Scan for the cell matching the given text and deliver its (X, Y) coordinate at center. 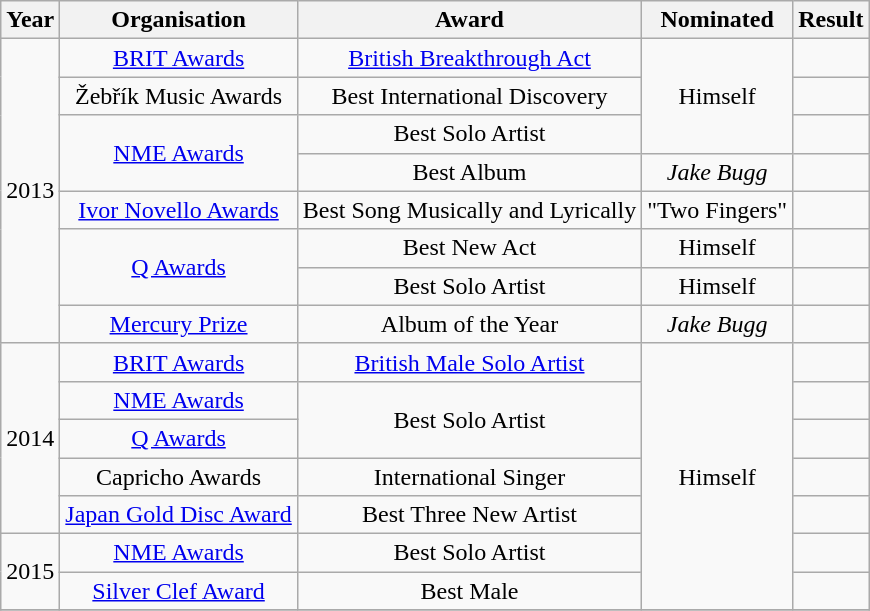
British Male Solo Artist (469, 362)
2015 (30, 572)
Capricho Awards (178, 477)
Nominated (718, 20)
Best Three New Artist (469, 515)
Best International Discovery (469, 96)
Album of the Year (469, 324)
Mercury Prize (178, 324)
Organisation (178, 20)
Best New Act (469, 248)
Ivor Novello Awards (178, 210)
2013 (30, 191)
British Breakthrough Act (469, 58)
Result (831, 20)
Silver Clef Award (178, 591)
"Two Fingers" (718, 210)
Best Album (469, 172)
Japan Gold Disc Award (178, 515)
Award (469, 20)
Žebřík Music Awards (178, 96)
2014 (30, 438)
International Singer (469, 477)
Best Song Musically and Lyrically (469, 210)
Year (30, 20)
Best Male (469, 591)
